Find where the given text appears and provide that cell's center as [x, y] coordinate. 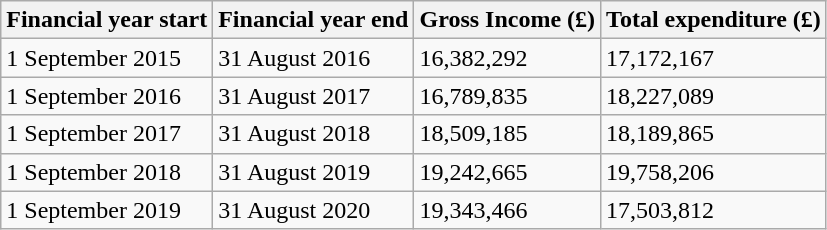
Financial year start [107, 20]
1 September 2016 [107, 96]
18,227,089 [714, 96]
31 August 2018 [314, 134]
17,172,167 [714, 58]
Financial year end [314, 20]
19,242,665 [508, 172]
31 August 2017 [314, 96]
18,509,185 [508, 134]
18,189,865 [714, 134]
17,503,812 [714, 210]
1 September 2015 [107, 58]
1 September 2019 [107, 210]
31 August 2019 [314, 172]
16,789,835 [508, 96]
1 September 2017 [107, 134]
31 August 2020 [314, 210]
1 September 2018 [107, 172]
19,343,466 [508, 210]
Total expenditure (£) [714, 20]
Gross Income (£) [508, 20]
16,382,292 [508, 58]
19,758,206 [714, 172]
31 August 2016 [314, 58]
